Extract the (x, y) coordinate from the center of the cell holding the provided text.  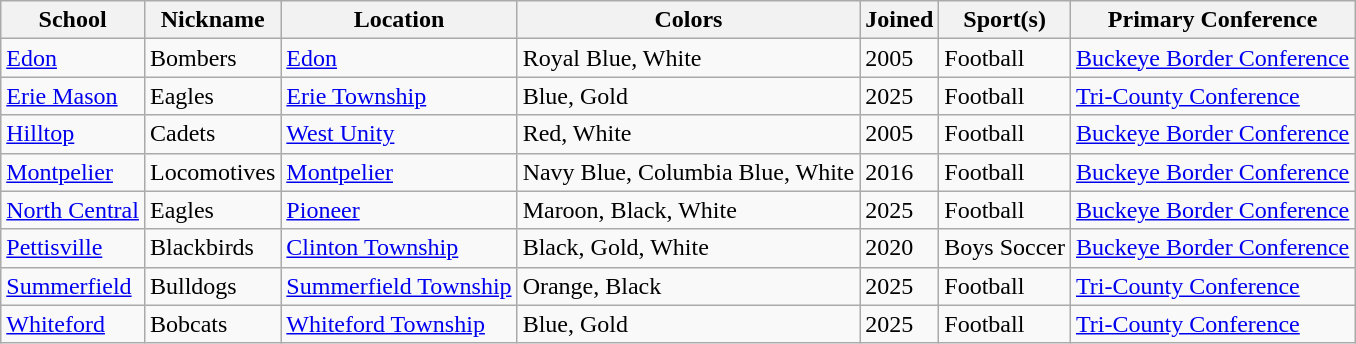
Pettisville (73, 248)
Blackbirds (212, 248)
Hilltop (73, 134)
School (73, 20)
Bobcats (212, 324)
Whiteford (73, 324)
2020 (900, 248)
Location (399, 20)
Pioneer (399, 210)
Clinton Township (399, 248)
Nickname (212, 20)
Joined (900, 20)
2016 (900, 172)
Colors (688, 20)
Navy Blue, Columbia Blue, White (688, 172)
North Central (73, 210)
Primary Conference (1212, 20)
Whiteford Township (399, 324)
Cadets (212, 134)
Boys Soccer (1005, 248)
Royal Blue, White (688, 58)
Erie Township (399, 96)
Maroon, Black, White (688, 210)
Bombers (212, 58)
Erie Mason (73, 96)
Sport(s) (1005, 20)
Red, White (688, 134)
Orange, Black (688, 286)
Summerfield (73, 286)
Locomotives (212, 172)
Bulldogs (212, 286)
Summerfield Township (399, 286)
Black, Gold, White (688, 248)
West Unity (399, 134)
